Determine the [X, Y] coordinate at the center of the cell enclosing the given text.  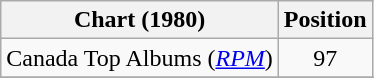
Canada Top Albums (RPM) [140, 58]
Chart (1980) [140, 20]
Position [325, 20]
97 [325, 58]
